Determine the [x, y] coordinate at the center of the cell enclosing the given text.  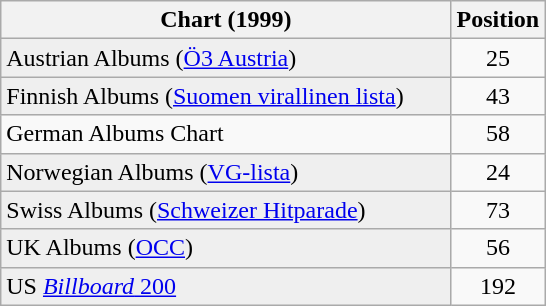
UK Albums (OCC) [226, 248]
US Billboard 200 [226, 286]
Chart (1999) [226, 20]
Finnish Albums (Suomen virallinen lista) [226, 96]
German Albums Chart [226, 134]
24 [498, 172]
56 [498, 248]
43 [498, 96]
Austrian Albums (Ö3 Austria) [226, 58]
25 [498, 58]
73 [498, 210]
58 [498, 134]
Swiss Albums (Schweizer Hitparade) [226, 210]
192 [498, 286]
Norwegian Albums (VG-lista) [226, 172]
Position [498, 20]
